Detect which cell encompasses the target text, then output its (X, Y) center coordinate. 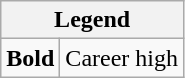
Bold (30, 58)
Legend (92, 20)
Career high (122, 58)
